Search for the cell housing the specified text and yield its (x, y) center coordinate. 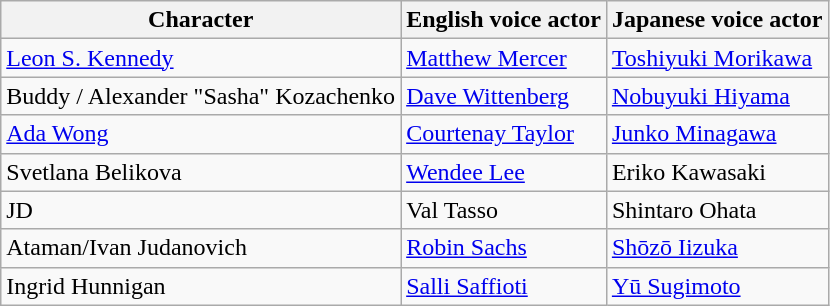
Nobuyuki Hiyama (717, 96)
Salli Saffioti (504, 286)
Eriko Kawasaki (717, 172)
Ataman/Ivan Judanovich (201, 248)
JD (201, 210)
Toshiyuki Morikawa (717, 58)
Courtenay Taylor (504, 134)
English voice actor (504, 20)
Yū Sugimoto (717, 286)
Matthew Mercer (504, 58)
Svetlana Belikova (201, 172)
Buddy / Alexander "Sasha" Kozachenko (201, 96)
Leon S. Kennedy (201, 58)
Shintaro Ohata (717, 210)
Japanese voice actor (717, 20)
Ada Wong (201, 134)
Robin Sachs (504, 248)
Junko Minagawa (717, 134)
Ingrid Hunnigan (201, 286)
Shōzō Iizuka (717, 248)
Val Tasso (504, 210)
Character (201, 20)
Wendee Lee (504, 172)
Dave Wittenberg (504, 96)
